Identify which cell holds the provided text, then report its [x, y] central coordinate. 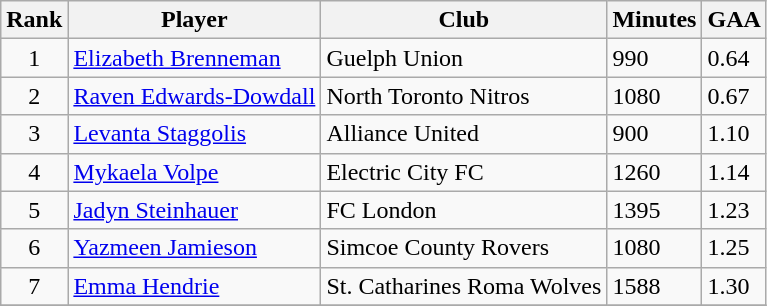
6 [34, 248]
5 [34, 210]
Elizabeth Brenneman [194, 58]
1.30 [734, 286]
Alliance United [464, 134]
2 [34, 96]
1.10 [734, 134]
Guelph Union [464, 58]
Club [464, 20]
Rank [34, 20]
Levanta Staggolis [194, 134]
FC London [464, 210]
Emma Hendrie [194, 286]
Minutes [654, 20]
North Toronto Nitros [464, 96]
Simcoe County Rovers [464, 248]
Yazmeen Jamieson [194, 248]
1.25 [734, 248]
Raven Edwards-Dowdall [194, 96]
1.14 [734, 172]
3 [34, 134]
Electric City FC [464, 172]
1395 [654, 210]
St. Catharines Roma Wolves [464, 286]
1.23 [734, 210]
Player [194, 20]
GAA [734, 20]
1 [34, 58]
1260 [654, 172]
0.64 [734, 58]
990 [654, 58]
Jadyn Steinhauer [194, 210]
7 [34, 286]
1588 [654, 286]
0.67 [734, 96]
Mykaela Volpe [194, 172]
900 [654, 134]
4 [34, 172]
